Search for the cell housing the specified text and yield its (X, Y) center coordinate. 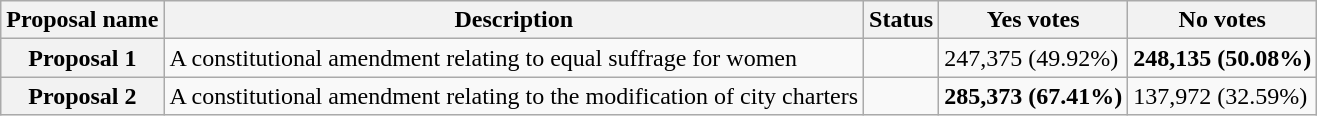
Proposal name (82, 20)
Description (514, 20)
247,375 (49.92%) (1034, 58)
137,972 (32.59%) (1222, 96)
No votes (1222, 20)
A constitutional amendment relating to the modification of city charters (514, 96)
285,373 (67.41%) (1034, 96)
Yes votes (1034, 20)
Proposal 1 (82, 58)
Proposal 2 (82, 96)
Status (902, 20)
A constitutional amendment relating to equal suffrage for women (514, 58)
248,135 (50.08%) (1222, 58)
